Output the [X, Y] coordinate of the center of the cell containing the given text.  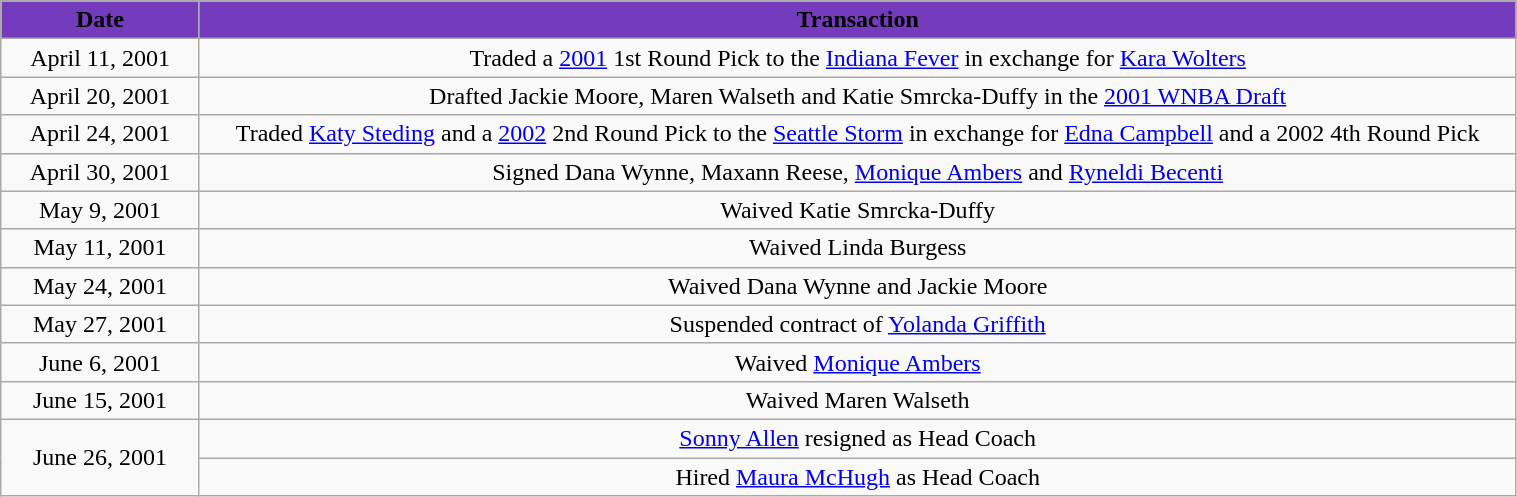
Transaction [858, 20]
Waived Linda Burgess [858, 248]
Traded Katy Steding and a 2002 2nd Round Pick to the Seattle Storm in exchange for Edna Campbell and a 2002 4th Round Pick [858, 134]
Waived Maren Walseth [858, 400]
Date [100, 20]
May 27, 2001 [100, 324]
April 11, 2001 [100, 58]
Waived Katie Smrcka-Duffy [858, 210]
May 11, 2001 [100, 248]
Hired Maura McHugh as Head Coach [858, 477]
Waived Dana Wynne and Jackie Moore [858, 286]
Suspended contract of Yolanda Griffith [858, 324]
June 26, 2001 [100, 457]
Traded a 2001 1st Round Pick to the Indiana Fever in exchange for Kara Wolters [858, 58]
Sonny Allen resigned as Head Coach [858, 438]
Drafted Jackie Moore, Maren Walseth and Katie Smrcka-Duffy in the 2001 WNBA Draft [858, 96]
May 24, 2001 [100, 286]
Signed Dana Wynne, Maxann Reese, Monique Ambers and Ryneldi Becenti [858, 172]
April 30, 2001 [100, 172]
May 9, 2001 [100, 210]
Waived Monique Ambers [858, 362]
June 15, 2001 [100, 400]
April 20, 2001 [100, 96]
June 6, 2001 [100, 362]
April 24, 2001 [100, 134]
